For the text-containing cell, return its midpoint in (X, Y) coordinate format. 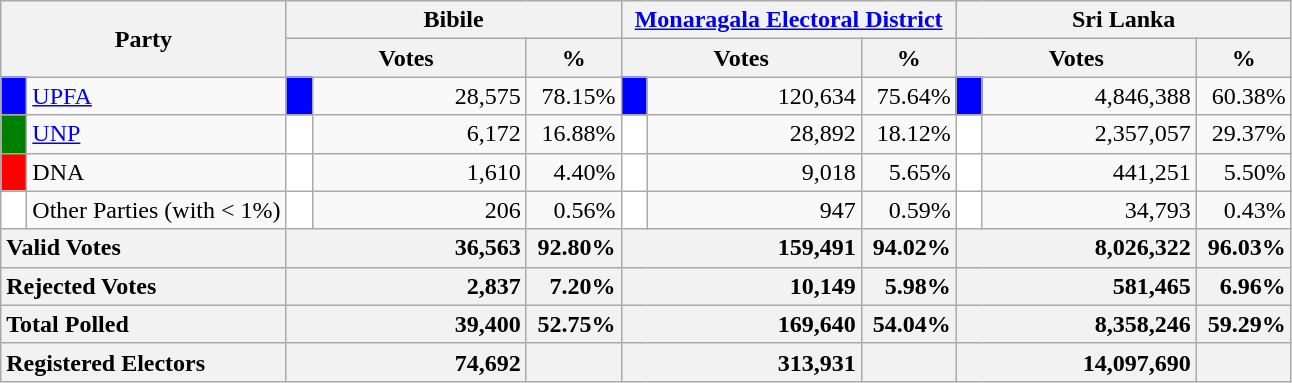
28,892 (754, 134)
Party (144, 39)
75.64% (908, 96)
2,837 (406, 286)
29.37% (1244, 134)
206 (419, 210)
5.98% (908, 286)
7.20% (574, 286)
Registered Electors (144, 362)
Monaragala Electoral District (788, 20)
96.03% (1244, 248)
18.12% (908, 134)
54.04% (908, 324)
9,018 (754, 172)
4,846,388 (1089, 96)
441,251 (1089, 172)
0.56% (574, 210)
2,357,057 (1089, 134)
5.50% (1244, 172)
1,610 (419, 172)
Bibile (454, 20)
581,465 (1076, 286)
5.65% (908, 172)
10,149 (741, 286)
4.40% (574, 172)
59.29% (1244, 324)
Other Parties (with < 1%) (156, 210)
Sri Lanka (1124, 20)
UPFA (156, 96)
74,692 (406, 362)
28,575 (419, 96)
159,491 (741, 248)
0.43% (1244, 210)
52.75% (574, 324)
Total Polled (144, 324)
UNP (156, 134)
94.02% (908, 248)
36,563 (406, 248)
947 (754, 210)
Rejected Votes (144, 286)
8,026,322 (1076, 248)
DNA (156, 172)
60.38% (1244, 96)
78.15% (574, 96)
120,634 (754, 96)
Valid Votes (144, 248)
14,097,690 (1076, 362)
169,640 (741, 324)
39,400 (406, 324)
6,172 (419, 134)
313,931 (741, 362)
0.59% (908, 210)
6.96% (1244, 286)
34,793 (1089, 210)
16.88% (574, 134)
8,358,246 (1076, 324)
92.80% (574, 248)
